Detect which cell encompasses the target text, then output its [X, Y] center coordinate. 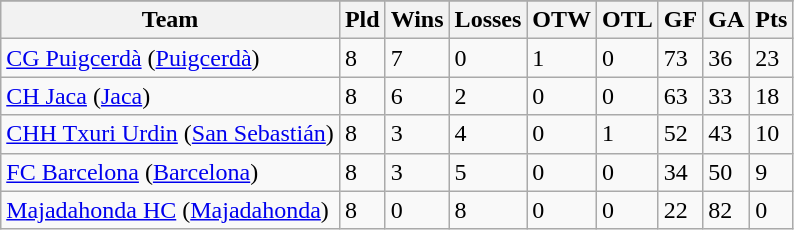
Team [170, 20]
6 [417, 96]
63 [680, 96]
5 [488, 172]
GA [726, 20]
FC Barcelona (Barcelona) [170, 172]
2 [488, 96]
CG Puigcerdà (Puigcerdà) [170, 58]
OTL [628, 20]
36 [726, 58]
23 [772, 58]
Majadahonda HC (Majadahonda) [170, 210]
CHH Txuri Urdin (San Sebastián) [170, 134]
7 [417, 58]
34 [680, 172]
18 [772, 96]
33 [726, 96]
Wins [417, 20]
GF [680, 20]
50 [726, 172]
Pld [362, 20]
10 [772, 134]
22 [680, 210]
73 [680, 58]
4 [488, 134]
82 [726, 210]
Pts [772, 20]
CH Jaca (Jaca) [170, 96]
OTW [562, 20]
Losses [488, 20]
43 [726, 134]
9 [772, 172]
52 [680, 134]
